Return the [x, y] coordinate for the center point of the cell that contains the specified text.  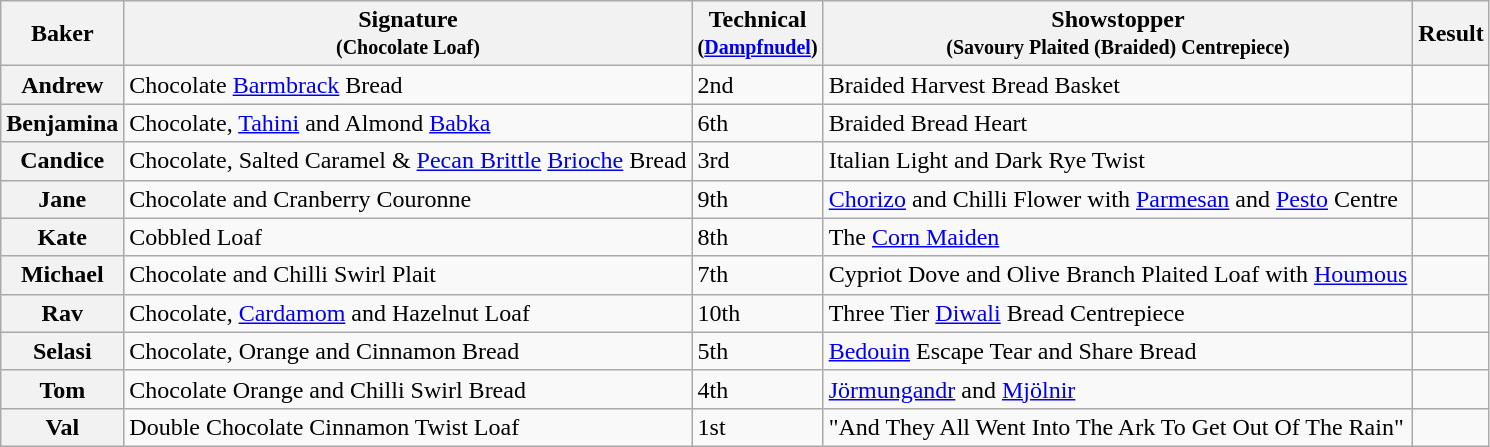
Braided Harvest Bread Basket [1118, 85]
Double Chocolate Cinnamon Twist Loaf [408, 427]
Andrew [62, 85]
Benjamina [62, 123]
Three Tier Diwali Bread Centrepiece [1118, 313]
Braided Bread Heart [1118, 123]
Baker [62, 34]
"And They All Went Into The Ark To Get Out Of The Rain" [1118, 427]
Jörmungandr and Mjölnir [1118, 389]
Kate [62, 237]
Chocolate, Salted Caramel & Pecan Brittle Brioche Bread [408, 161]
4th [758, 389]
Michael [62, 275]
Technical(Dampfnudel) [758, 34]
Signature(Chocolate Loaf) [408, 34]
Cypriot Dove and Olive Branch Plaited Loaf with Houmous [1118, 275]
Chocolate, Cardamom and Hazelnut Loaf [408, 313]
6th [758, 123]
Chocolate, Tahini and Almond Babka [408, 123]
7th [758, 275]
Jane [62, 199]
Tom [62, 389]
Candice [62, 161]
1st [758, 427]
8th [758, 237]
Chorizo and Chilli Flower with Parmesan and Pesto Centre [1118, 199]
Chocolate, Orange and Cinnamon Bread [408, 351]
Chocolate and Chilli Swirl Plait [408, 275]
Rav [62, 313]
Val [62, 427]
Selasi [62, 351]
The Corn Maiden [1118, 237]
3rd [758, 161]
10th [758, 313]
Chocolate Orange and Chilli Swirl Bread [408, 389]
Cobbled Loaf [408, 237]
Chocolate and Cranberry Couronne [408, 199]
Chocolate Barmbrack Bread [408, 85]
Bedouin Escape Tear and Share Bread [1118, 351]
Result [1451, 34]
Showstopper(Savoury Plaited (Braided) Centrepiece) [1118, 34]
9th [758, 199]
5th [758, 351]
Italian Light and Dark Rye Twist [1118, 161]
2nd [758, 85]
